For the text-containing cell, return its midpoint in (x, y) coordinate format. 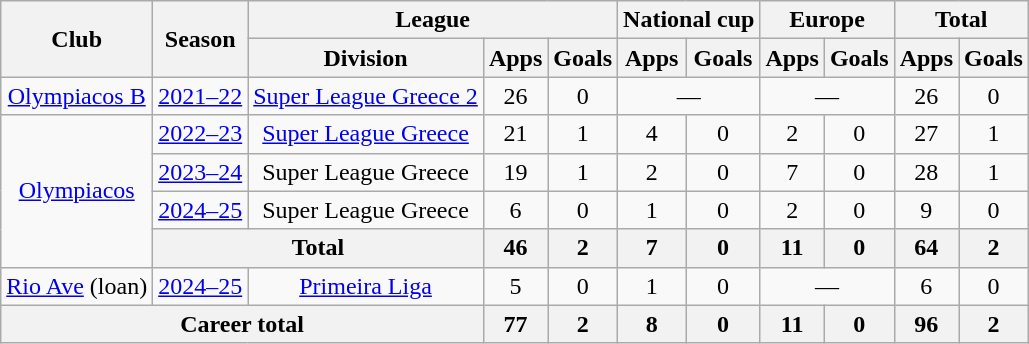
2021–22 (200, 96)
Rio Ave (loan) (77, 286)
Division (366, 58)
46 (515, 248)
77 (515, 324)
8 (652, 324)
4 (652, 134)
96 (926, 324)
2023–24 (200, 172)
Europe (827, 20)
Olympiacos B (77, 96)
Olympiacos (77, 191)
National cup (689, 20)
2022–23 (200, 134)
21 (515, 134)
Primeira Liga (366, 286)
Career total (242, 324)
Season (200, 39)
League (433, 20)
64 (926, 248)
9 (926, 210)
19 (515, 172)
5 (515, 286)
27 (926, 134)
28 (926, 172)
Club (77, 39)
Super League Greece 2 (366, 96)
